Scan for the cell matching the given text and deliver its [X, Y] coordinate at center. 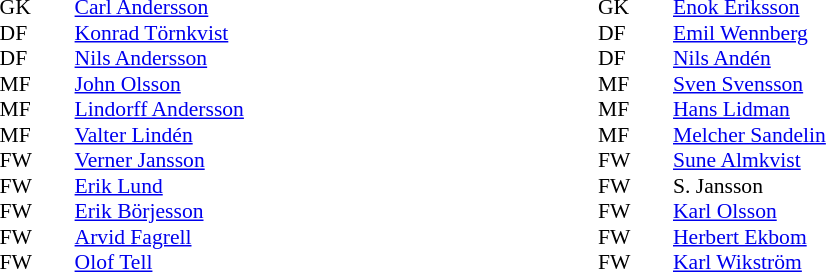
Erik Lund [160, 186]
Nils Andén [750, 59]
John Olsson [160, 84]
Lindorff Andersson [160, 109]
Valter Lindén [160, 135]
Herbert Ekbom [750, 237]
Verner Jansson [160, 161]
S. Jansson [750, 186]
Erik Börjesson [160, 211]
Nils Andersson [160, 59]
Hans Lidman [750, 109]
Sune Almkvist [750, 161]
Melcher Sandelin [750, 135]
Konrad Törnkvist [160, 33]
Sven Svensson [750, 84]
Arvid Fagrell [160, 237]
Emil Wennberg [750, 33]
Karl Olsson [750, 211]
